Scan for the cell matching the given text and deliver its (X, Y) coordinate at center. 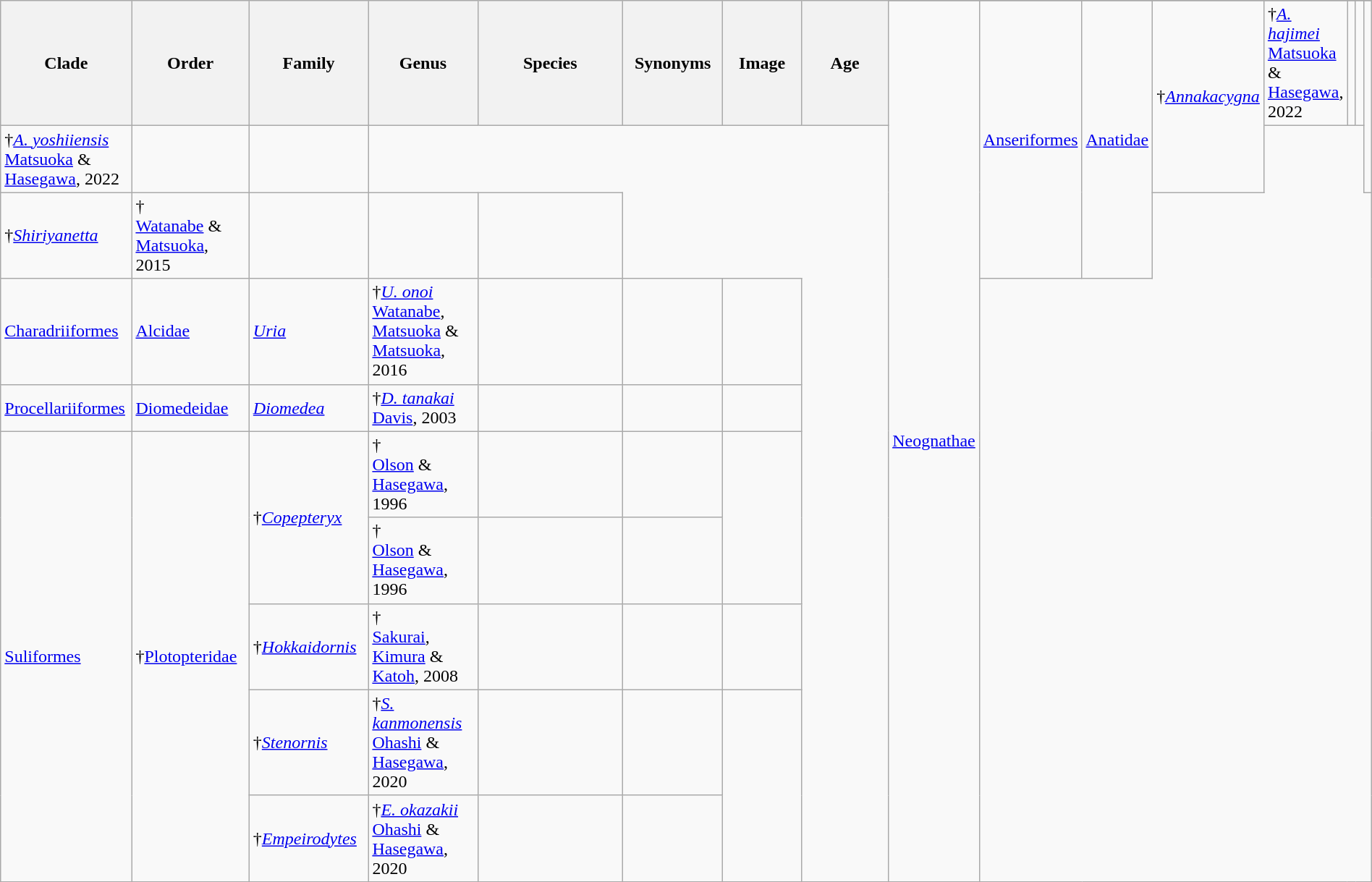
†Shiriyanetta (67, 236)
Age (845, 64)
Alcidae (190, 331)
†A. hajimeiMatsuoka & Hasegawa, 2022 (1305, 64)
Clade (67, 64)
Diomedea (308, 408)
†S. kanmonensisOhashi & Hasegawa, 2020 (423, 742)
Image (763, 64)
†E. okazakiiOhashi & Hasegawa, 2020 (423, 838)
†D. tanakaiDavis, 2003 (423, 408)
Anatidae (1117, 140)
†Annakacygna (1208, 97)
†Watanabe & Matsuoka, 2015 (190, 236)
Charadriiformes (67, 331)
†Hokkaidornis (308, 647)
†Copepteryx (308, 517)
Family (308, 64)
Order (190, 64)
Diomedeidae (190, 408)
Species (550, 64)
Anseriformes (1030, 140)
†U. onoiWatanabe, Matsuoka & Matsuoka, 2016 (423, 331)
†A. yoshiiensisMatsuoka & Hasegawa, 2022 (67, 159)
Synonyms (673, 64)
Uria (308, 331)
†Empeirodytes (308, 838)
†Sakurai, Kimura & Katoh, 2008 (423, 647)
Genus (423, 64)
Neognathae (934, 441)
Procellariiformes (67, 408)
Suliformes (67, 656)
†Plotopteridae (190, 656)
†Stenornis (308, 742)
